Find where the given text appears and provide that cell's center as [x, y] coordinate. 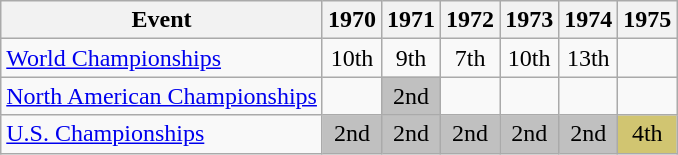
1970 [352, 20]
1972 [470, 20]
13th [588, 58]
World Championships [162, 58]
1973 [530, 20]
Event [162, 20]
U.S. Championships [162, 134]
1971 [412, 20]
9th [412, 58]
4th [648, 134]
1975 [648, 20]
1974 [588, 20]
7th [470, 58]
North American Championships [162, 96]
